From the cell containing the given text, extract its center point as (X, Y) coordinate. 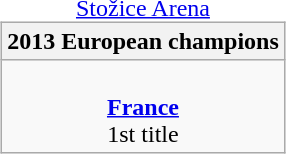
2013 European champions (144, 41)
France1st title (144, 106)
